From the cell containing the given text, extract its center point as (X, Y) coordinate. 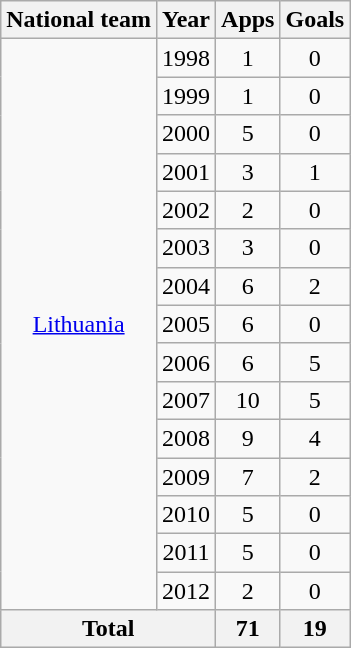
2009 (186, 477)
Lithuania (79, 324)
2012 (186, 591)
10 (248, 400)
7 (248, 477)
2000 (186, 134)
2011 (186, 553)
2004 (186, 286)
2006 (186, 362)
1999 (186, 96)
2001 (186, 172)
2008 (186, 438)
National team (79, 20)
1998 (186, 58)
71 (248, 629)
19 (315, 629)
Goals (315, 20)
4 (315, 438)
2002 (186, 210)
2003 (186, 248)
Year (186, 20)
2010 (186, 515)
9 (248, 438)
Apps (248, 20)
2005 (186, 324)
Total (108, 629)
2007 (186, 400)
